Return the (x, y) coordinate for the center point of the cell that contains the specified text.  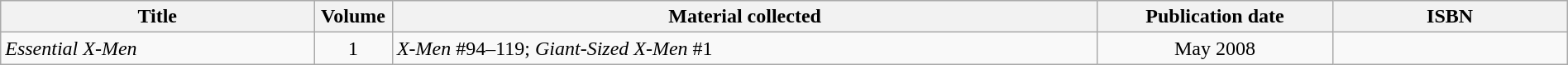
Publication date (1215, 17)
Material collected (744, 17)
1 (354, 48)
Volume (354, 17)
X-Men #94–119; Giant-Sized X-Men #1 (744, 48)
Title (157, 17)
ISBN (1450, 17)
Essential X-Men (157, 48)
May 2008 (1215, 48)
